Identify which cell holds the provided text, then report its [X, Y] central coordinate. 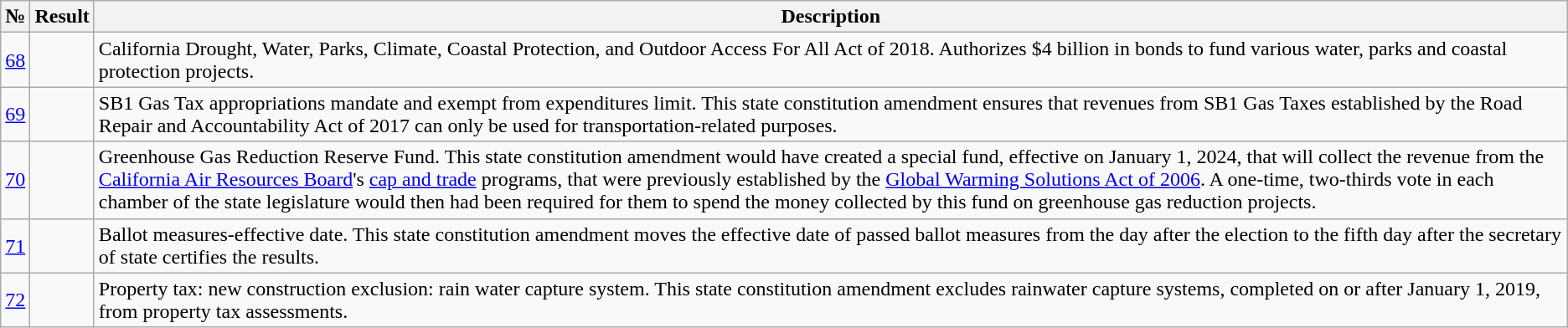
70 [15, 180]
69 [15, 114]
72 [15, 300]
68 [15, 60]
№ [15, 17]
71 [15, 246]
Result [62, 17]
Description [831, 17]
